Output the (x, y) coordinate of the center of the cell containing the given text.  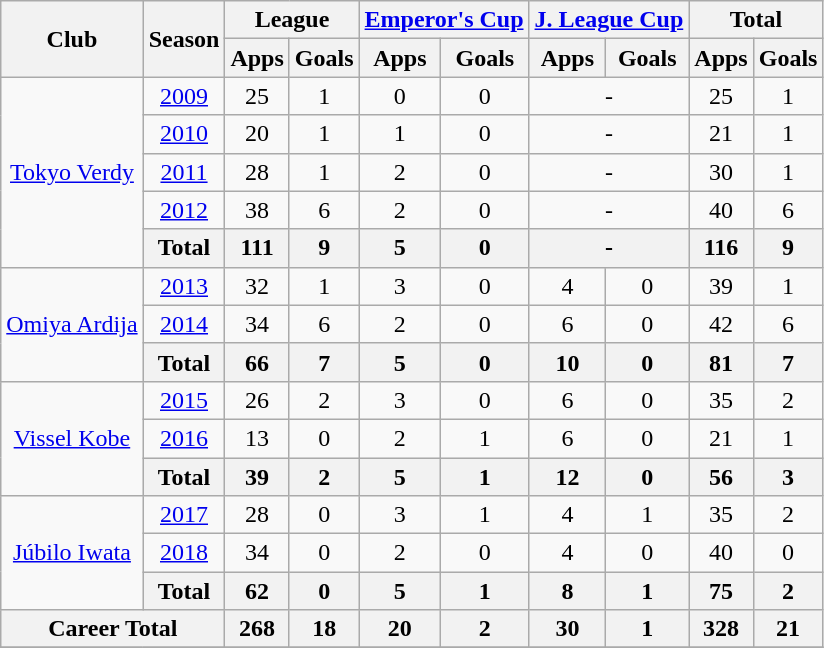
2014 (184, 324)
268 (257, 629)
12 (568, 477)
Club (72, 39)
2009 (184, 96)
75 (721, 591)
62 (257, 591)
66 (257, 362)
26 (257, 400)
Júbilo Iwata (72, 553)
81 (721, 362)
13 (257, 438)
328 (721, 629)
2017 (184, 515)
2012 (184, 210)
116 (721, 248)
10 (568, 362)
8 (568, 591)
111 (257, 248)
2015 (184, 400)
2011 (184, 172)
18 (324, 629)
League (292, 20)
Emperor's Cup (444, 20)
38 (257, 210)
Vissel Kobe (72, 438)
2013 (184, 286)
J. League Cup (609, 20)
Season (184, 39)
56 (721, 477)
2016 (184, 438)
2010 (184, 134)
Career Total (113, 629)
2018 (184, 553)
Omiya Ardija (72, 324)
42 (721, 324)
Tokyo Verdy (72, 172)
32 (257, 286)
